Locate the cell with the specified text and output its [x, y] center coordinate. 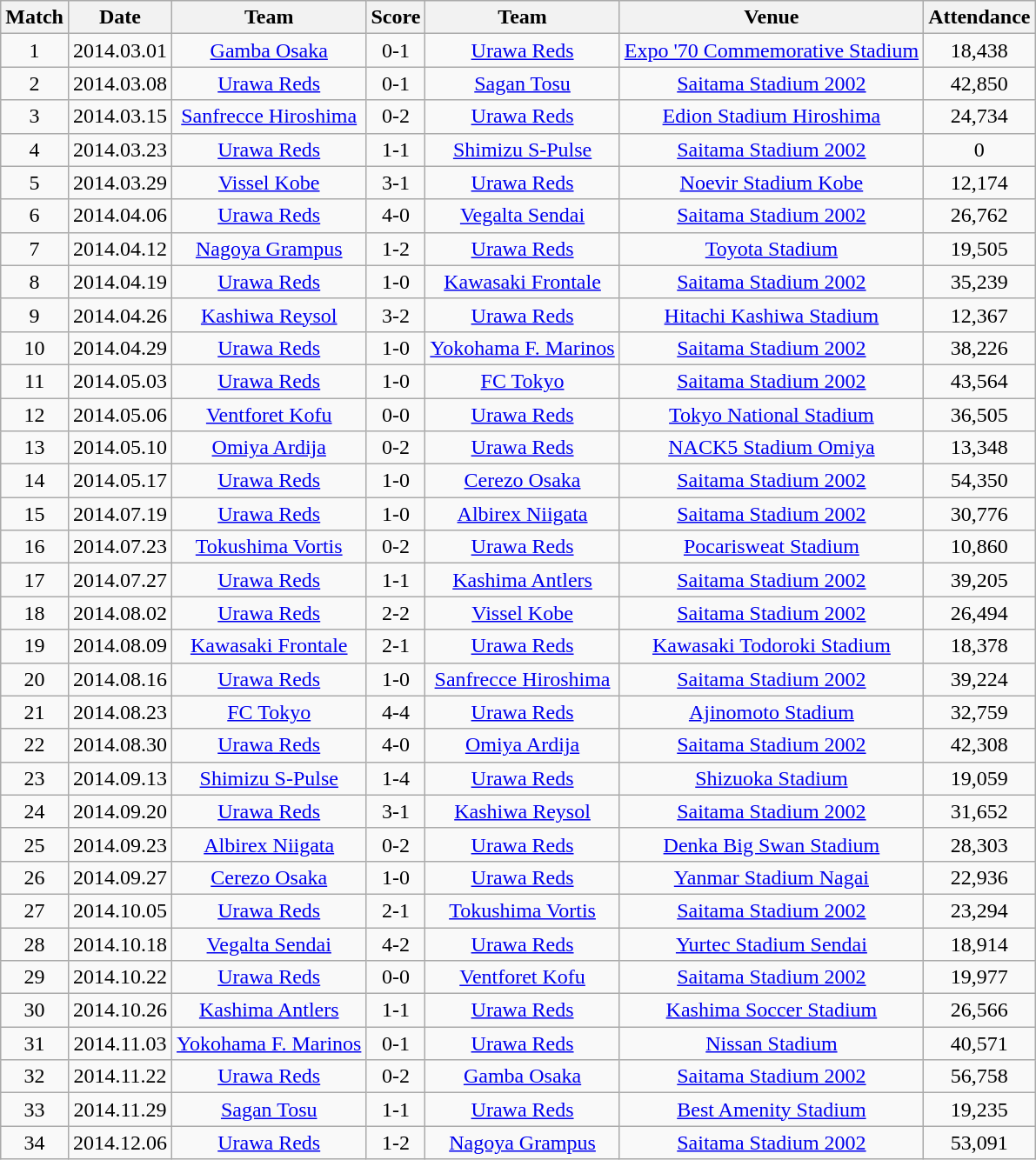
18,914 [979, 943]
2014.05.17 [120, 481]
2014.03.01 [120, 50]
35,239 [979, 282]
2014.11.03 [120, 1043]
Kashima Soccer Stadium [771, 1010]
2014.04.06 [120, 216]
2014.09.27 [120, 877]
2014.04.26 [120, 315]
7 [35, 249]
2014.05.03 [120, 381]
2014.08.23 [120, 712]
2014.11.22 [120, 1077]
21 [35, 712]
2014.08.02 [120, 613]
19,977 [979, 977]
Nissan Stadium [771, 1043]
22 [35, 745]
26,566 [979, 1010]
18 [35, 613]
26 [35, 877]
9 [35, 315]
2-2 [396, 613]
26,494 [979, 613]
22,936 [979, 877]
14 [35, 481]
32 [35, 1077]
27 [35, 910]
24 [35, 811]
31 [35, 1043]
Ajinomoto Stadium [771, 712]
2014.10.18 [120, 943]
29 [35, 977]
12 [35, 415]
3-2 [396, 315]
Yurtec Stadium Sendai [771, 943]
Pocarisweat Stadium [771, 547]
Edion Stadium Hiroshima [771, 117]
4 [35, 150]
18,378 [979, 646]
Score [396, 17]
2014.08.09 [120, 646]
2014.10.22 [120, 977]
15 [35, 514]
6 [35, 216]
32,759 [979, 712]
2014.04.12 [120, 249]
2014.07.27 [120, 580]
30 [35, 1010]
2014.04.19 [120, 282]
40,571 [979, 1043]
2014.10.05 [120, 910]
2014.08.16 [120, 679]
16 [35, 547]
4-4 [396, 712]
20 [35, 679]
13,348 [979, 448]
17 [35, 580]
23 [35, 778]
2014.03.15 [120, 117]
5 [35, 183]
13 [35, 448]
0 [979, 150]
2014.09.23 [120, 844]
10,860 [979, 547]
33 [35, 1110]
Expo '70 Commemorative Stadium [771, 50]
NACK5 Stadium Omiya [771, 448]
Venue [771, 17]
23,294 [979, 910]
2014.08.30 [120, 745]
2014.05.06 [120, 415]
Date [120, 17]
2014.11.29 [120, 1110]
Shizuoka Stadium [771, 778]
31,652 [979, 811]
2014.09.13 [120, 778]
38,226 [979, 348]
Match [35, 17]
54,350 [979, 481]
10 [35, 348]
2014.07.23 [120, 547]
Noevir Stadium Kobe [771, 183]
Yanmar Stadium Nagai [771, 877]
2014.10.26 [120, 1010]
11 [35, 381]
Best Amenity Stadium [771, 1110]
8 [35, 282]
2014.03.08 [120, 83]
28 [35, 943]
Attendance [979, 17]
43,564 [979, 381]
24,734 [979, 117]
Toyota Stadium [771, 249]
26,762 [979, 216]
19 [35, 646]
42,850 [979, 83]
19,235 [979, 1110]
18,438 [979, 50]
39,224 [979, 679]
42,308 [979, 745]
Tokyo National Stadium [771, 415]
2014.12.06 [120, 1143]
2014.04.29 [120, 348]
Hitachi Kashiwa Stadium [771, 315]
2014.09.20 [120, 811]
25 [35, 844]
4-2 [396, 943]
Kawasaki Todoroki Stadium [771, 646]
34 [35, 1143]
19,505 [979, 249]
39,205 [979, 580]
53,091 [979, 1143]
2014.07.19 [120, 514]
1-4 [396, 778]
2 [35, 83]
2014.03.29 [120, 183]
12,174 [979, 183]
3 [35, 117]
28,303 [979, 844]
2014.05.10 [120, 448]
30,776 [979, 514]
36,505 [979, 415]
Denka Big Swan Stadium [771, 844]
1 [35, 50]
56,758 [979, 1077]
12,367 [979, 315]
2014.03.23 [120, 150]
19,059 [979, 778]
